Scan for the cell matching the given text and deliver its (x, y) coordinate at center. 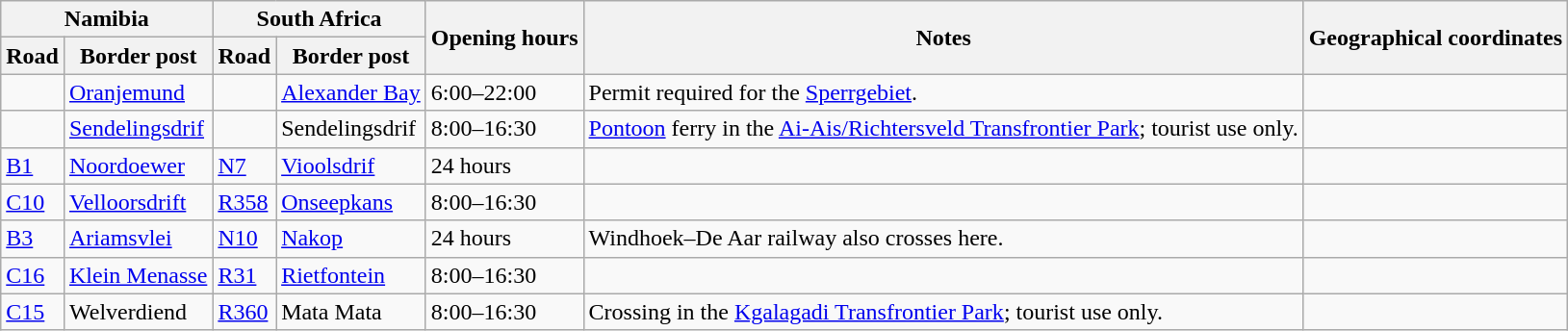
R31 (244, 275)
B3 (33, 239)
Permit required for the Sperrgebiet. (943, 92)
Noordoewer (138, 165)
C10 (33, 202)
Onseepkans (351, 202)
Welverdiend (138, 312)
Namibia (107, 19)
B1 (33, 165)
N10 (244, 239)
Mata Mata (351, 312)
Oranjemund (138, 92)
R360 (244, 312)
Crossing in the Kgalagadi Transfrontier Park; tourist use only. (943, 312)
Alexander Bay (351, 92)
Ariamsvlei (138, 239)
Notes (943, 38)
Klein Menasse (138, 275)
6:00–22:00 (504, 92)
Pontoon ferry in the Ai-Ais/Richtersveld Transfrontier Park; tourist use only. (943, 129)
Vioolsdrif (351, 165)
Rietfontein (351, 275)
Windhoek–De Aar railway also crosses here. (943, 239)
N7 (244, 165)
Velloorsdrift (138, 202)
C16 (33, 275)
Geographical coordinates (1435, 38)
South Africa (320, 19)
R358 (244, 202)
C15 (33, 312)
Nakop (351, 239)
Opening hours (504, 38)
